Identify which cell holds the provided text, then report its (x, y) central coordinate. 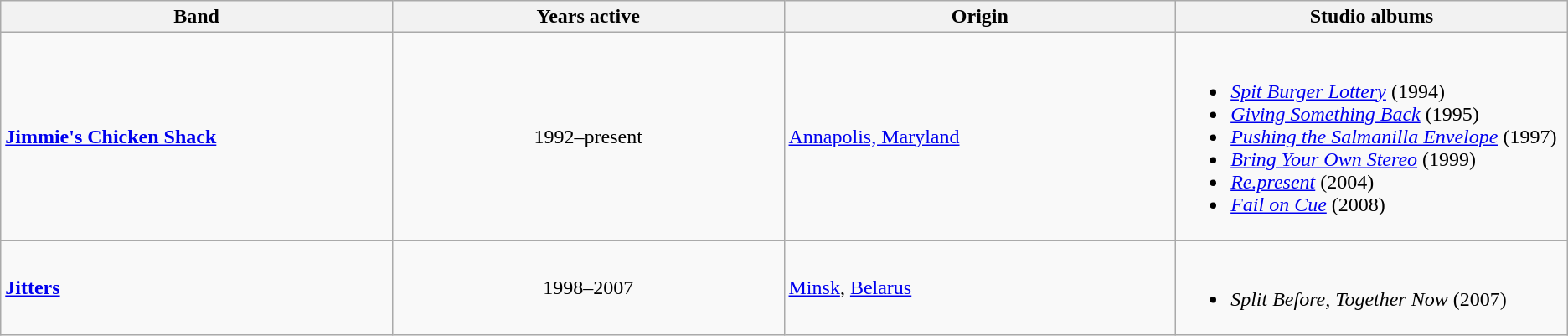
Annapolis, Maryland (980, 137)
Jimmie's Chicken Shack (197, 137)
Origin (980, 17)
1992–present (588, 137)
Years active (588, 17)
Minsk, Belarus (980, 288)
Jitters (197, 288)
Split Before, Together Now (2007) (1372, 288)
Band (197, 17)
1998–2007 (588, 288)
Studio albums (1372, 17)
